Pinpoint the cell where the given text exists, returning its (X, Y) midpoint coordinate. 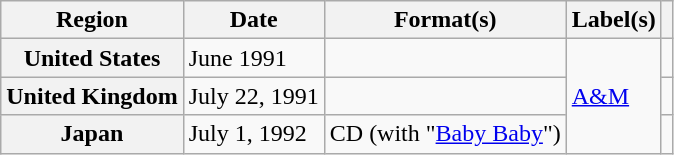
CD (with "Baby Baby") (445, 134)
United Kingdom (92, 96)
Label(s) (614, 20)
June 1991 (254, 58)
United States (92, 58)
Region (92, 20)
July 1, 1992 (254, 134)
A&M (614, 96)
Japan (92, 134)
Format(s) (445, 20)
July 22, 1991 (254, 96)
Date (254, 20)
